Find where the given text appears and provide that cell's center as [X, Y] coordinate. 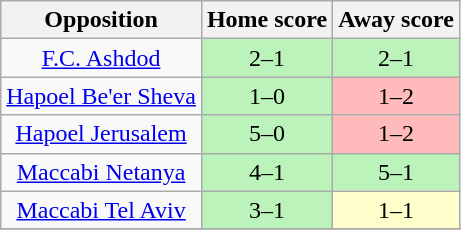
Home score [266, 20]
Hapoel Be'er Sheva [102, 96]
Maccabi Netanya [102, 172]
5–0 [266, 134]
1–0 [266, 96]
5–1 [396, 172]
Away score [396, 20]
1–1 [396, 210]
3–1 [266, 210]
Maccabi Tel Aviv [102, 210]
Hapoel Jerusalem [102, 134]
F.C. Ashdod [102, 58]
Opposition [102, 20]
4–1 [266, 172]
